Scan for the cell matching the given text and deliver its [x, y] coordinate at center. 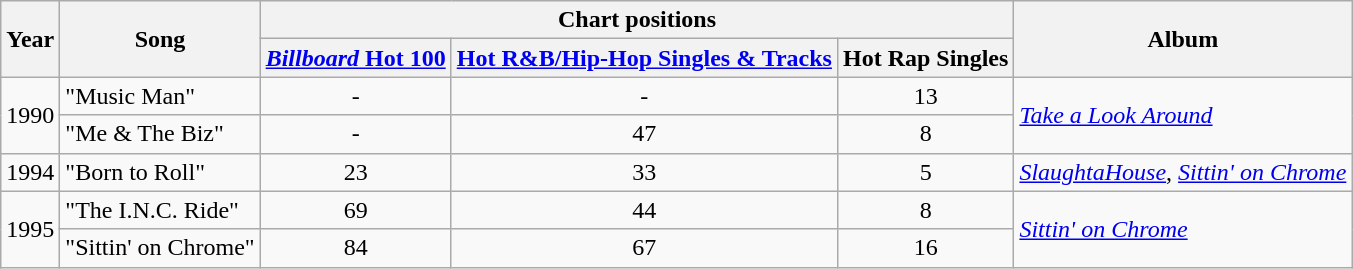
16 [925, 248]
SlaughtaHouse, Sittin' on Chrome [1183, 172]
Billboard Hot 100 [356, 58]
1990 [30, 115]
"Born to Roll" [160, 172]
67 [644, 248]
Album [1183, 39]
13 [925, 96]
Take a Look Around [1183, 115]
"Sittin' on Chrome" [160, 248]
Hot Rap Singles [925, 58]
23 [356, 172]
1994 [30, 172]
5 [925, 172]
"The I.N.C. Ride" [160, 210]
33 [644, 172]
Song [160, 39]
Sittin' on Chrome [1183, 229]
"Music Man" [160, 96]
Hot R&B/Hip-Hop Singles & Tracks [644, 58]
"Me & The Biz" [160, 134]
47 [644, 134]
84 [356, 248]
Year [30, 39]
1995 [30, 229]
44 [644, 210]
69 [356, 210]
Chart positions [637, 20]
